Extract the (X, Y) coordinate from the center of the cell holding the provided text.  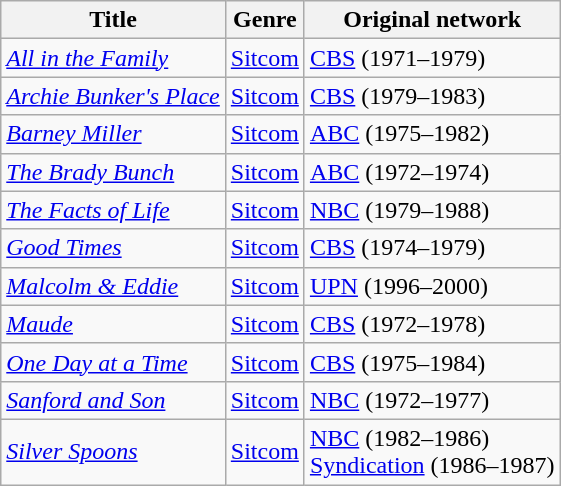
UPN (1996–2000) (432, 286)
The Facts of Life (114, 210)
Original network (432, 20)
Malcolm & Eddie (114, 286)
Genre (264, 20)
NBC (1972–1977) (432, 400)
The Brady Bunch (114, 172)
Silver Spoons (114, 452)
NBC (1982–1986)Syndication (1986–1987) (432, 452)
NBC (1979–1988) (432, 210)
CBS (1974–1979) (432, 248)
Good Times (114, 248)
Maude (114, 324)
One Day at a Time (114, 362)
Archie Bunker's Place (114, 96)
Title (114, 20)
Sanford and Son (114, 400)
CBS (1975–1984) (432, 362)
All in the Family (114, 58)
CBS (1972–1978) (432, 324)
CBS (1971–1979) (432, 58)
ABC (1975–1982) (432, 134)
Barney Miller (114, 134)
CBS (1979–1983) (432, 96)
ABC (1972–1974) (432, 172)
